Search for the cell housing the specified text and yield its [X, Y] center coordinate. 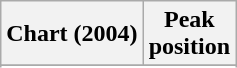
Chart (2004) [72, 34]
Peakposition [189, 34]
